Return [X, Y] of the center of cell containing provided text 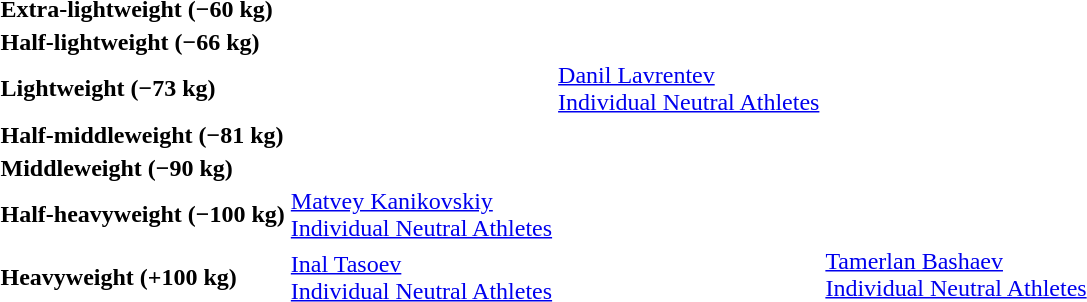
Matvey KanikovskiyIndividual Neutral Athletes [421, 214]
Danil LavrentevIndividual Neutral Athletes [689, 88]
